Scan for the cell matching the given text and deliver its [x, y] coordinate at center. 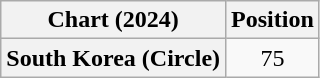
Chart (2024) [114, 20]
South Korea (Circle) [114, 58]
Position [273, 20]
75 [273, 58]
